Determine the (x, y) coordinate at the center of the cell enclosing the given text.  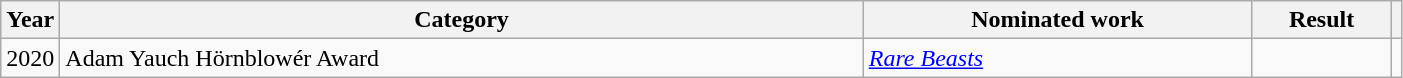
Year (30, 20)
2020 (30, 58)
Category (462, 20)
Result (1322, 20)
Rare Beasts (1058, 58)
Adam Yauch Hörnblowér Award (462, 58)
Nominated work (1058, 20)
